Return (x, y) of the center of cell containing provided text 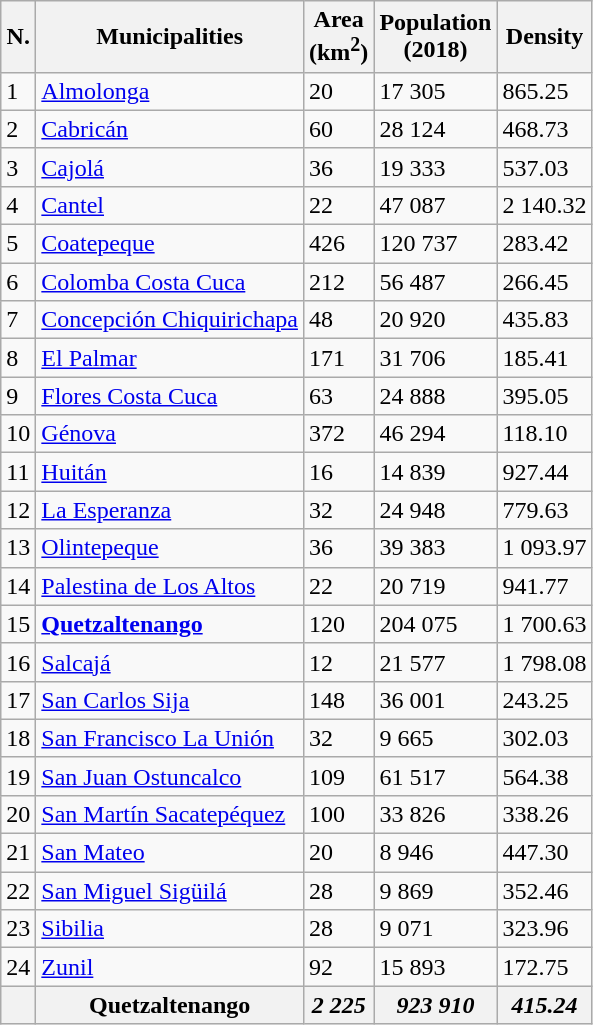
Cajolá (170, 167)
15 (18, 624)
120 (338, 624)
14 (18, 586)
39 383 (436, 548)
Population(2018) (436, 37)
9 071 (436, 929)
Sibilia (170, 929)
212 (338, 282)
San Mateo (170, 853)
564.38 (544, 776)
148 (338, 700)
21 (18, 853)
13 (18, 548)
2 225 (338, 1005)
17 305 (436, 91)
15 893 (436, 967)
4 (18, 205)
338.26 (544, 814)
San Carlos Sija (170, 700)
Cantel (170, 205)
47 087 (436, 205)
243.25 (544, 700)
18 (18, 738)
100 (338, 814)
9 (18, 396)
927.44 (544, 472)
Cabricán (170, 129)
20 719 (436, 586)
11 (18, 472)
Density (544, 37)
415.24 (544, 1005)
5 (18, 244)
24 888 (436, 396)
Coatepeque (170, 244)
302.03 (544, 738)
865.25 (544, 91)
426 (338, 244)
Colomba Costa Cuca (170, 282)
Olintepeque (170, 548)
2 140.32 (544, 205)
Area(km2) (338, 37)
Concepción Chiquirichapa (170, 320)
Génova (170, 434)
24 (18, 967)
17 (18, 700)
20 920 (436, 320)
9 869 (436, 891)
Municipalities (170, 37)
19 333 (436, 167)
48 (338, 320)
19 (18, 776)
14 839 (436, 472)
323.96 (544, 929)
61 517 (436, 776)
La Esperanza (170, 510)
23 (18, 929)
33 826 (436, 814)
San Martín Sacatepéquez (170, 814)
118.10 (544, 434)
28 124 (436, 129)
San Juan Ostuncalco (170, 776)
56 487 (436, 282)
266.45 (544, 282)
Salcajá (170, 662)
372 (338, 434)
537.03 (544, 167)
171 (338, 358)
36 001 (436, 700)
204 075 (436, 624)
1 798.08 (544, 662)
9 665 (436, 738)
8 (18, 358)
923 910 (436, 1005)
779.63 (544, 510)
3 (18, 167)
92 (338, 967)
172.75 (544, 967)
Palestina de Los Altos (170, 586)
Flores Costa Cuca (170, 396)
395.05 (544, 396)
8 946 (436, 853)
N. (18, 37)
468.73 (544, 129)
Zunil (170, 967)
185.41 (544, 358)
21 577 (436, 662)
352.46 (544, 891)
63 (338, 396)
San Miguel Sigüilá (170, 891)
435.83 (544, 320)
Almolonga (170, 91)
7 (18, 320)
447.30 (544, 853)
60 (338, 129)
San Francisco La Unión (170, 738)
Huitán (170, 472)
1 093.97 (544, 548)
283.42 (544, 244)
46 294 (436, 434)
El Palmar (170, 358)
31 706 (436, 358)
941.77 (544, 586)
120 737 (436, 244)
6 (18, 282)
1 700.63 (544, 624)
1 (18, 91)
24 948 (436, 510)
109 (338, 776)
2 (18, 129)
10 (18, 434)
